Search for the cell housing the specified text and yield its [X, Y] center coordinate. 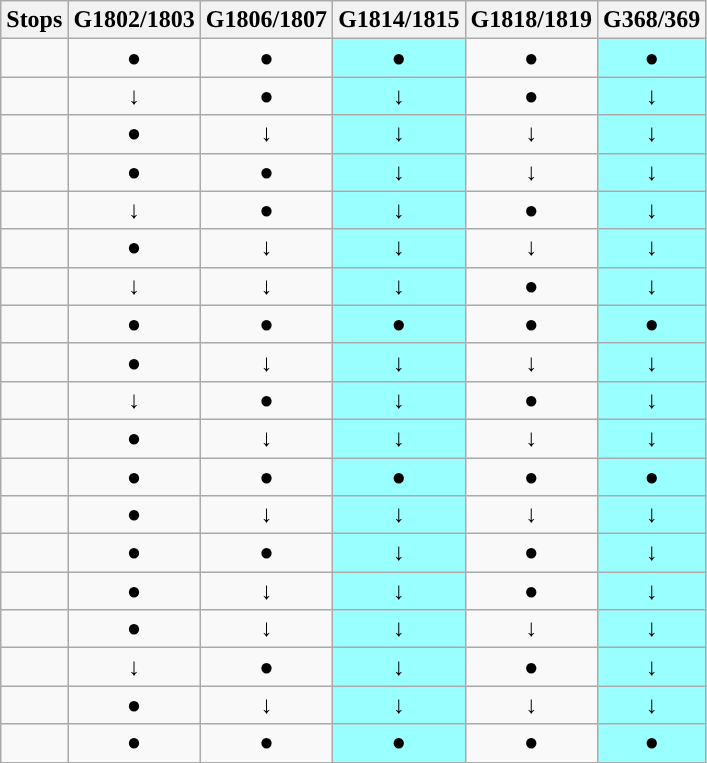
G1818/1819 [531, 20]
G1806/1807 [266, 20]
G1814/1815 [399, 20]
G1802/1803 [134, 20]
Stops [34, 20]
G368/369 [651, 20]
